From the cell containing the given text, extract its center point as [X, Y] coordinate. 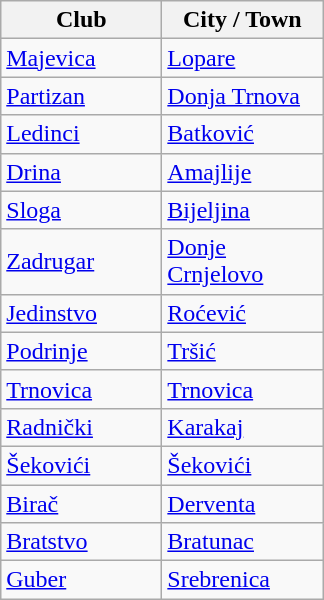
Srebrenica [242, 580]
Podrinje [82, 351]
Ledinci [82, 134]
Karakaj [242, 427]
Birač [82, 503]
Bratunac [242, 542]
City / Town [242, 20]
Partizan [82, 96]
Zadrugar [82, 262]
Batković [242, 134]
Bratstvo [82, 542]
Guber [82, 580]
Drina [82, 172]
Lopare [242, 58]
Donje Crnjelovo [242, 262]
Bijeljina [242, 210]
Sloga [82, 210]
Club [82, 20]
Donja Trnova [242, 96]
Jedinstvo [82, 313]
Majevica [82, 58]
Roćević [242, 313]
Radnički [82, 427]
Tršić [242, 351]
Amajlije [242, 172]
Derventa [242, 503]
